Search for the cell housing the specified text and yield its (x, y) center coordinate. 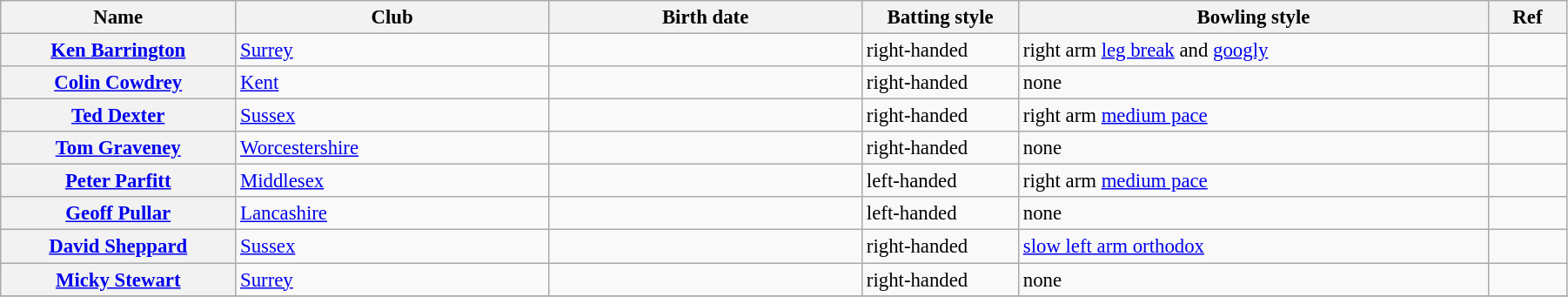
Lancashire (392, 213)
Name (118, 17)
Batting style (941, 17)
Ken Barrington (118, 51)
Birth date (706, 17)
Peter Parfitt (118, 181)
Bowling style (1254, 17)
Ted Dexter (118, 116)
Micky Stewart (118, 280)
Ref (1527, 17)
right arm leg break and googly (1254, 51)
Worcestershire (392, 148)
Tom Graveney (118, 148)
Geoff Pullar (118, 213)
David Sheppard (118, 246)
Middlesex (392, 181)
Club (392, 17)
Colin Cowdrey (118, 83)
slow left arm orthodox (1254, 246)
Kent (392, 83)
